Return [x, y] of the center of cell containing provided text 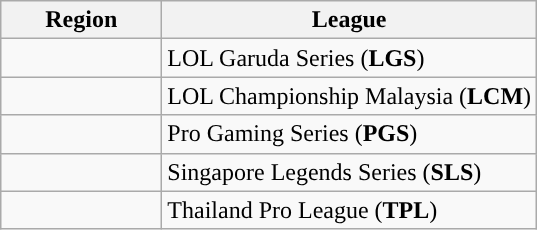
League [350, 20]
Thailand Pro League (TPL) [350, 210]
Singapore Legends Series (SLS) [350, 172]
Pro Gaming Series (PGS) [350, 134]
LOL Garuda Series (LGS) [350, 58]
LOL Championship Malaysia (LCM) [350, 96]
Region [82, 20]
